Determine the (X, Y) coordinate at the center of the cell enclosing the given text.  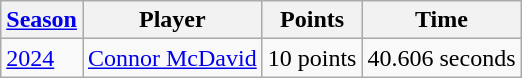
Connor McDavid (172, 58)
Player (172, 20)
40.606 seconds (442, 58)
Time (442, 20)
2024 (42, 58)
Points (312, 20)
10 points (312, 58)
Season (42, 20)
